From the cell containing the given text, extract its center point as [X, Y] coordinate. 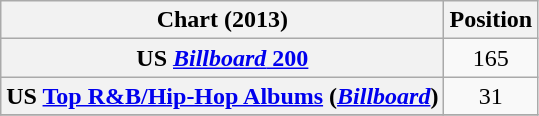
US Top R&B/Hip-Hop Albums (Billboard) [222, 96]
Position [491, 20]
US Billboard 200 [222, 58]
Chart (2013) [222, 20]
31 [491, 96]
165 [491, 58]
